Detect which cell encompasses the target text, then output its [X, Y] center coordinate. 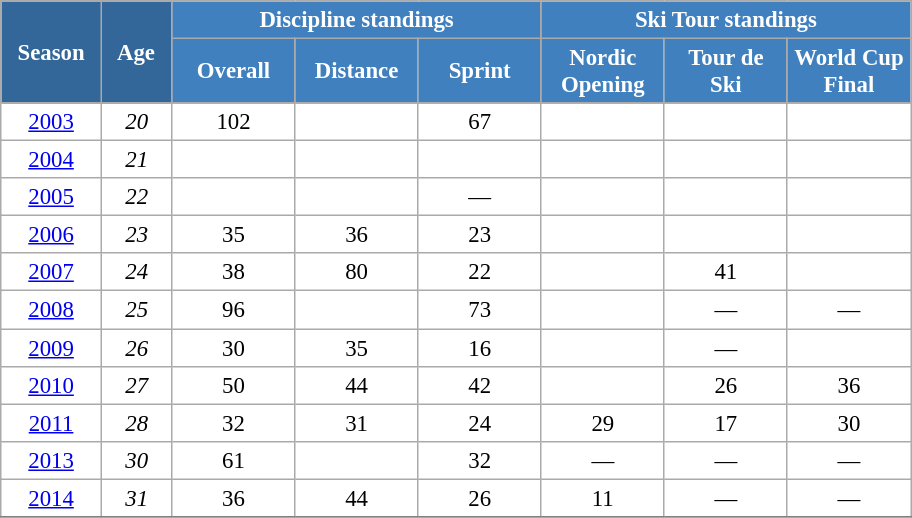
World CupFinal [848, 72]
80 [356, 273]
Season [52, 52]
42 [480, 385]
2005 [52, 197]
50 [234, 385]
16 [480, 348]
2006 [52, 235]
28 [136, 423]
27 [136, 385]
61 [234, 460]
41 [726, 273]
Sprint [480, 72]
Ski Tour standings [726, 20]
20 [136, 122]
Distance [356, 72]
Overall [234, 72]
2009 [52, 348]
NordicOpening [602, 72]
Tour deSki [726, 72]
Discipline standings [356, 20]
17 [726, 423]
Age [136, 52]
38 [234, 273]
29 [602, 423]
2007 [52, 273]
73 [480, 310]
11 [602, 498]
25 [136, 310]
2003 [52, 122]
21 [136, 160]
2011 [52, 423]
2014 [52, 498]
2013 [52, 460]
102 [234, 122]
67 [480, 122]
96 [234, 310]
2010 [52, 385]
2004 [52, 160]
2008 [52, 310]
